Find where the given text appears and provide that cell's center as [X, Y] coordinate. 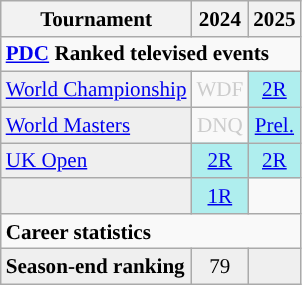
2024 [220, 18]
2025 [274, 18]
Tournament [96, 18]
Prel. [274, 124]
UK Open [96, 160]
Career statistics [151, 230]
1R [220, 196]
World Masters [96, 124]
Season-end ranking [96, 266]
PDC Ranked televised events [151, 54]
World Championship [96, 90]
DNQ [220, 124]
79 [220, 266]
WDF [220, 90]
